Scan for the cell matching the given text and deliver its [X, Y] coordinate at center. 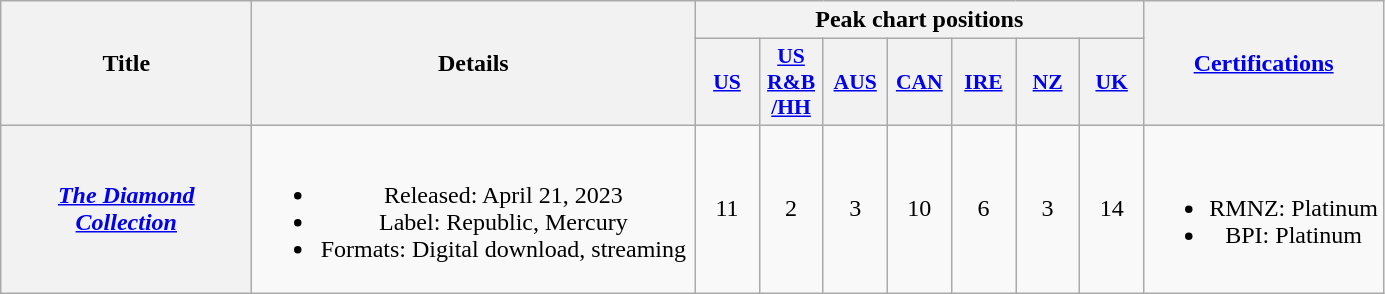
AUS [855, 82]
Details [474, 64]
10 [919, 208]
CAN [919, 82]
Title [126, 64]
NZ [1048, 82]
UK [1112, 82]
Certifications [1264, 64]
14 [1112, 208]
RMNZ: PlatinumBPI: Platinum [1264, 208]
The Diamond Collection [126, 208]
US [727, 82]
2 [791, 208]
US R&B/HH [791, 82]
Released: April 21, 2023Label: Republic, MercuryFormats: Digital download, streaming [474, 208]
11 [727, 208]
Peak chart positions [920, 20]
IRE [983, 82]
6 [983, 208]
